Return (X, Y) of the center of cell containing provided text 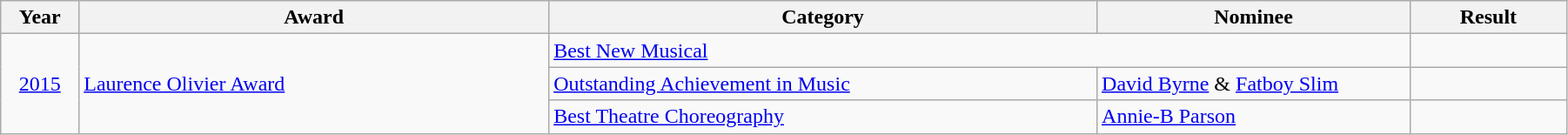
Best Theatre Choreography (823, 117)
Annie-B Parson (1254, 117)
2015 (40, 84)
Outstanding Achievement in Music (823, 84)
Award (314, 17)
Result (1488, 17)
Year (40, 17)
Best New Musical (980, 51)
Laurence Olivier Award (314, 84)
Category (823, 17)
David Byrne & Fatboy Slim (1254, 84)
Nominee (1254, 17)
